Identify which cell holds the provided text, then report its [x, y] central coordinate. 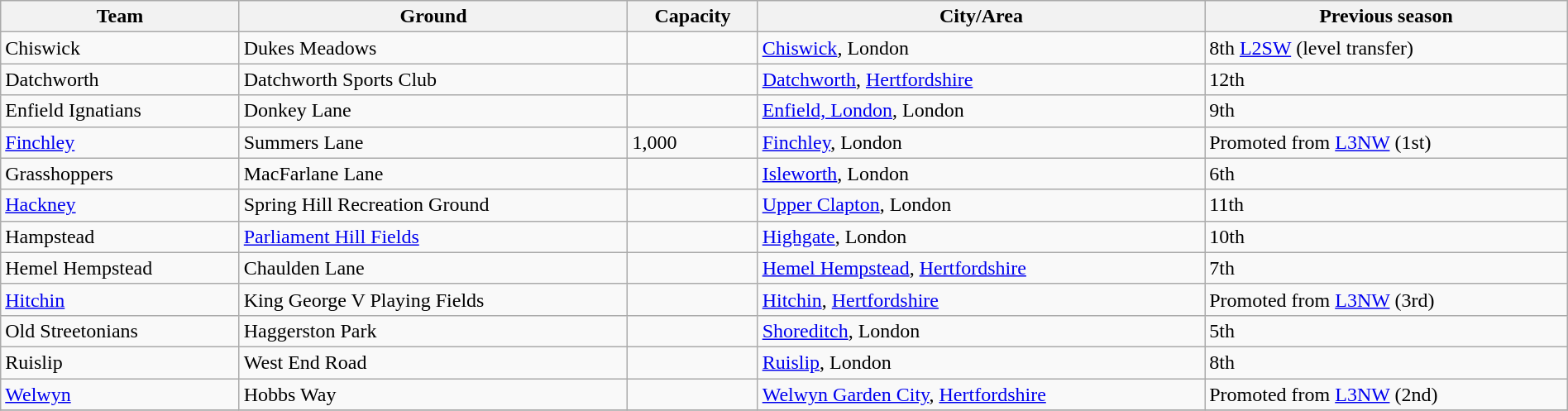
Hemel Hempstead, Hertfordshire [981, 268]
Promoted from L3NW (2nd) [1386, 394]
Hitchin, Hertfordshire [981, 299]
West End Road [433, 362]
Chiswick, London [981, 48]
Hemel Hempstead [120, 268]
Ruislip [120, 362]
Dukes Meadows [433, 48]
Isleworth, London [981, 174]
Summers Lane [433, 142]
Previous season [1386, 17]
Welwyn Garden City, Hertfordshire [981, 394]
Welwyn [120, 394]
MacFarlane Lane [433, 174]
Hobbs Way [433, 394]
Promoted from L3NW (3rd) [1386, 299]
Enfield, London, London [981, 111]
9th [1386, 111]
Ground [433, 17]
Finchley, London [981, 142]
Shoreditch, London [981, 331]
Highgate, London [981, 237]
Chiswick [120, 48]
Datchworth Sports Club [433, 79]
Upper Clapton, London [981, 205]
Capacity [693, 17]
12th [1386, 79]
8th [1386, 362]
10th [1386, 237]
1,000 [693, 142]
Team [120, 17]
Datchworth [120, 79]
Hampstead [120, 237]
11th [1386, 205]
Promoted from L3NW (1st) [1386, 142]
5th [1386, 331]
Chaulden Lane [433, 268]
Donkey Lane [433, 111]
Hackney [120, 205]
6th [1386, 174]
Finchley [120, 142]
Enfield Ignatians [120, 111]
City/Area [981, 17]
Grasshoppers [120, 174]
8th L2SW (level transfer) [1386, 48]
Old Streetonians [120, 331]
Ruislip, London [981, 362]
Hitchin [120, 299]
Datchworth, Hertfordshire [981, 79]
Parliament Hill Fields [433, 237]
7th [1386, 268]
Haggerston Park [433, 331]
Spring Hill Recreation Ground [433, 205]
King George V Playing Fields [433, 299]
